Scan for the cell matching the given text and deliver its (x, y) coordinate at center. 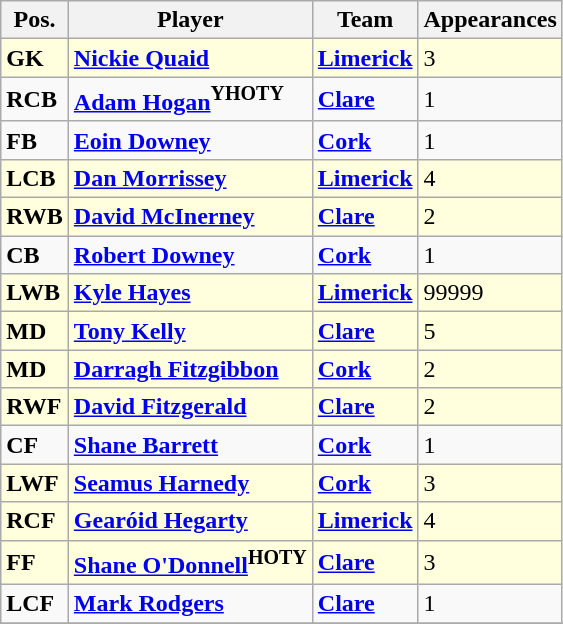
Nickie Quaid (190, 58)
RCB (35, 100)
Tony Kelly (190, 331)
Seamus Harnedy (190, 483)
CF (35, 445)
Adam HoganYHOTY (190, 100)
CB (35, 255)
FF (35, 562)
Pos. (35, 20)
Team (365, 20)
Dan Morrissey (190, 178)
FB (35, 140)
Robert Downey (190, 255)
Shane O'DonnellHOTY (190, 562)
Mark Rodgers (190, 604)
99999 (490, 293)
LCB (35, 178)
Shane Barrett (190, 445)
RWF (35, 407)
Gearóid Hegarty (190, 521)
5 (490, 331)
LCF (35, 604)
David McInerney (190, 217)
GK (35, 58)
Darragh Fitzgibbon (190, 369)
Kyle Hayes (190, 293)
David Fitzgerald (190, 407)
Appearances (490, 20)
LWB (35, 293)
RWB (35, 217)
RCF (35, 521)
Player (190, 20)
Eoin Downey (190, 140)
LWF (35, 483)
